Capture the cell that displays the provided text and extract its (x, y) central coordinate. 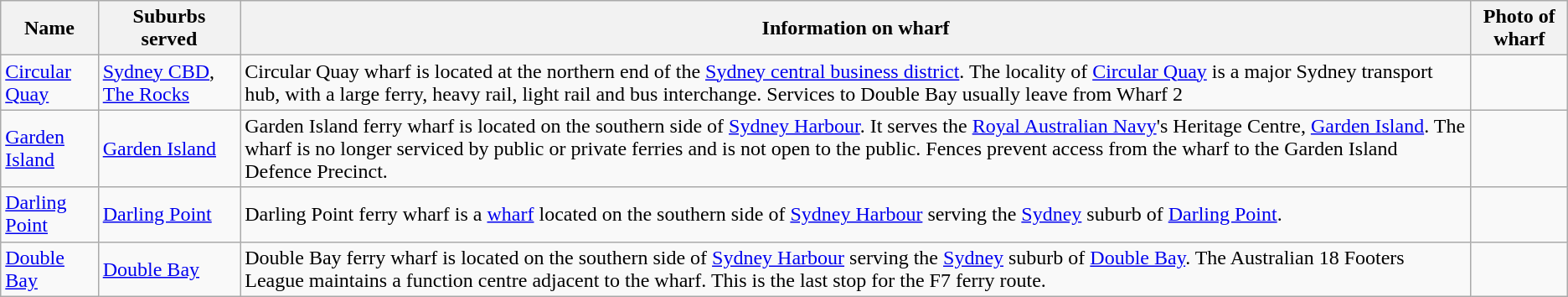
Sydney CBD, The Rocks (169, 82)
Circular Quay (49, 82)
Name (49, 29)
Information on wharf (856, 29)
Suburbs served (169, 29)
Darling Point ferry wharf is a wharf located on the southern side of Sydney Harbour serving the Sydney suburb of Darling Point. (856, 215)
Photo of wharf (1519, 29)
